Extract the [x, y] coordinate from the center of the cell holding the provided text.  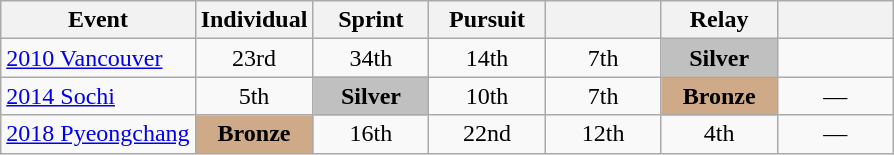
23rd [254, 58]
34th [371, 58]
2018 Pyeongchang [98, 134]
Pursuit [487, 20]
22nd [487, 134]
Relay [719, 20]
2010 Vancouver [98, 58]
14th [487, 58]
10th [487, 96]
2014 Sochi [98, 96]
Event [98, 20]
Individual [254, 20]
4th [719, 134]
5th [254, 96]
16th [371, 134]
Sprint [371, 20]
12th [603, 134]
